Locate the cell with the specified text and output its [X, Y] center coordinate. 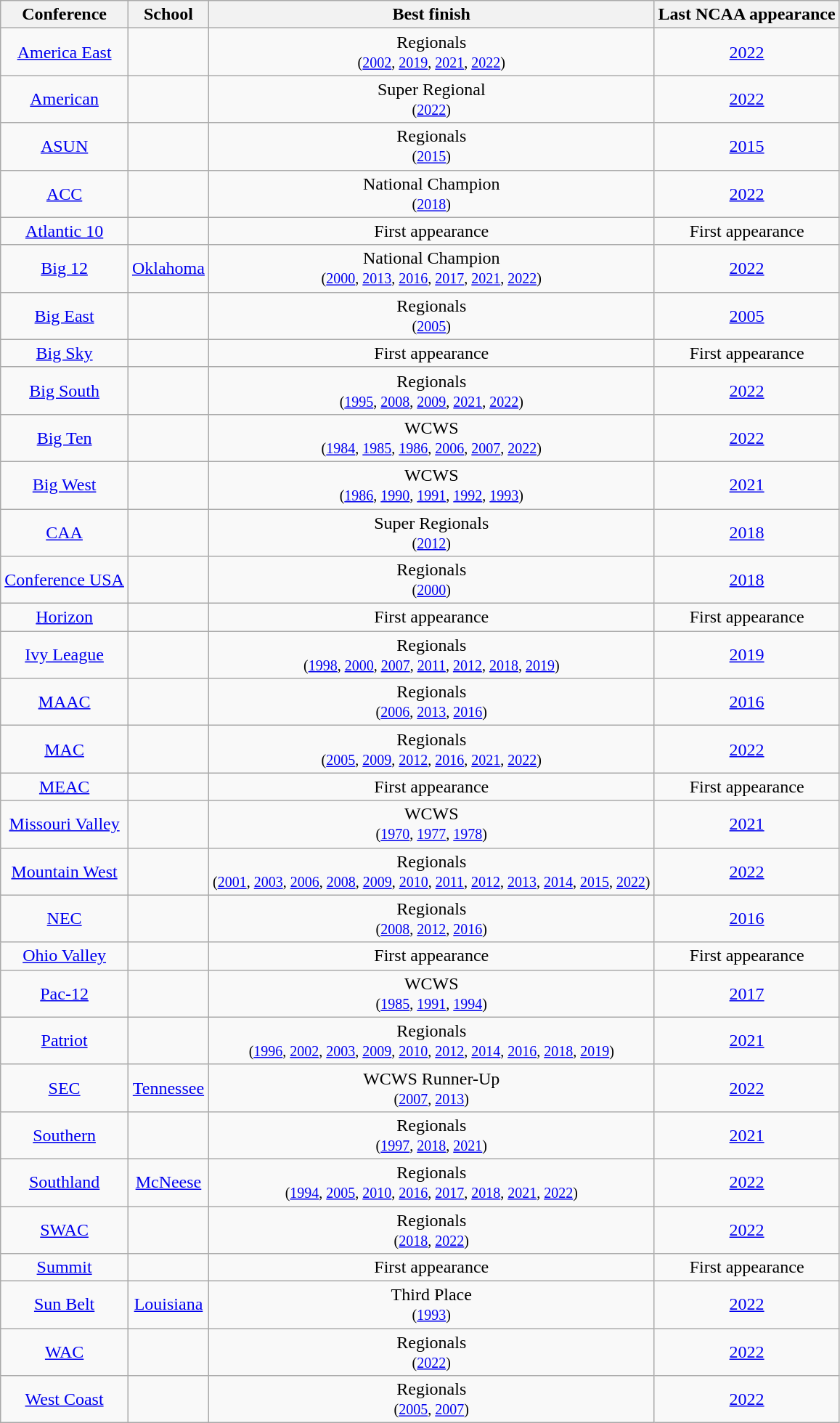
National Champion(2000, 2013, 2016, 2017, 2021, 2022) [431, 269]
Regionals(1996, 2002, 2003, 2009, 2010, 2012, 2014, 2016, 2018, 2019) [431, 1040]
NEC [65, 918]
Best finish [431, 15]
America East [65, 52]
Big East [65, 315]
Horizon [65, 617]
Patriot [65, 1040]
Regionals(2001, 2003, 2006, 2008, 2009, 2010, 2011, 2012, 2013, 2014, 2015, 2022) [431, 872]
MAC [65, 750]
Super Regional(2022) [431, 99]
Oklahoma [168, 269]
ASUN [65, 147]
Regionals(2006, 2013, 2016) [431, 702]
Last NCAA appearance [746, 15]
2005 [746, 315]
SWAC [65, 1229]
McNeese [168, 1183]
Conference USA [65, 580]
Regionals (1994, 2005, 2010, 2016, 2017, 2018, 2021, 2022) [431, 1183]
2019 [746, 655]
Summit [65, 1268]
WCWS (1985, 1991, 1994) [431, 994]
School [168, 15]
WAC [65, 1353]
Regionals(1997, 2018, 2021) [431, 1135]
Tennessee [168, 1088]
Big 12 [65, 269]
Regionals(2015) [431, 147]
Regionals (2000) [431, 580]
Regionals(2008, 2012, 2016) [431, 918]
Third Place(1993) [431, 1305]
ACC [65, 193]
National Champion(2018) [431, 193]
Regionals(2005, 2009, 2012, 2016, 2021, 2022) [431, 750]
Mountain West [65, 872]
WCWS(1984, 1985, 1986, 2006, 2007, 2022) [431, 437]
Regionals(1998, 2000, 2007, 2011, 2012, 2018, 2019) [431, 655]
Big West [65, 485]
MAAC [65, 702]
West Coast [65, 1399]
2017 [746, 994]
2015 [746, 147]
SEC [65, 1088]
Regionals(1995, 2008, 2009, 2021, 2022) [431, 391]
Regionals(2005, 2007) [431, 1399]
Big Sky [65, 353]
Regionals(2022) [431, 1353]
Super Regionals (2012) [431, 532]
Big Ten [65, 437]
Big South [65, 391]
MEAC [65, 787]
Regionals(2002, 2019, 2021, 2022) [431, 52]
Louisiana [168, 1305]
Atlantic 10 [65, 231]
Sun Belt [65, 1305]
CAA [65, 532]
Missouri Valley [65, 824]
Southland [65, 1183]
Regionals(2018, 2022) [431, 1229]
Regionals(2005) [431, 315]
WCWS(1986, 1990, 1991, 1992, 1993) [431, 485]
Southern [65, 1135]
Ivy League [65, 655]
WCWS Runner-Up(2007, 2013) [431, 1088]
American [65, 99]
Conference [65, 15]
Pac-12 [65, 994]
WCWS (1970, 1977, 1978) [431, 824]
Ohio Valley [65, 956]
